Detect which cell encompasses the target text, then output its (X, Y) center coordinate. 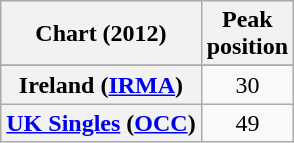
30 (247, 85)
Peakposition (247, 34)
49 (247, 123)
Chart (2012) (101, 34)
Ireland (IRMA) (101, 85)
UK Singles (OCC) (101, 123)
